Determine the [x, y] coordinate at the center of the cell enclosing the given text.  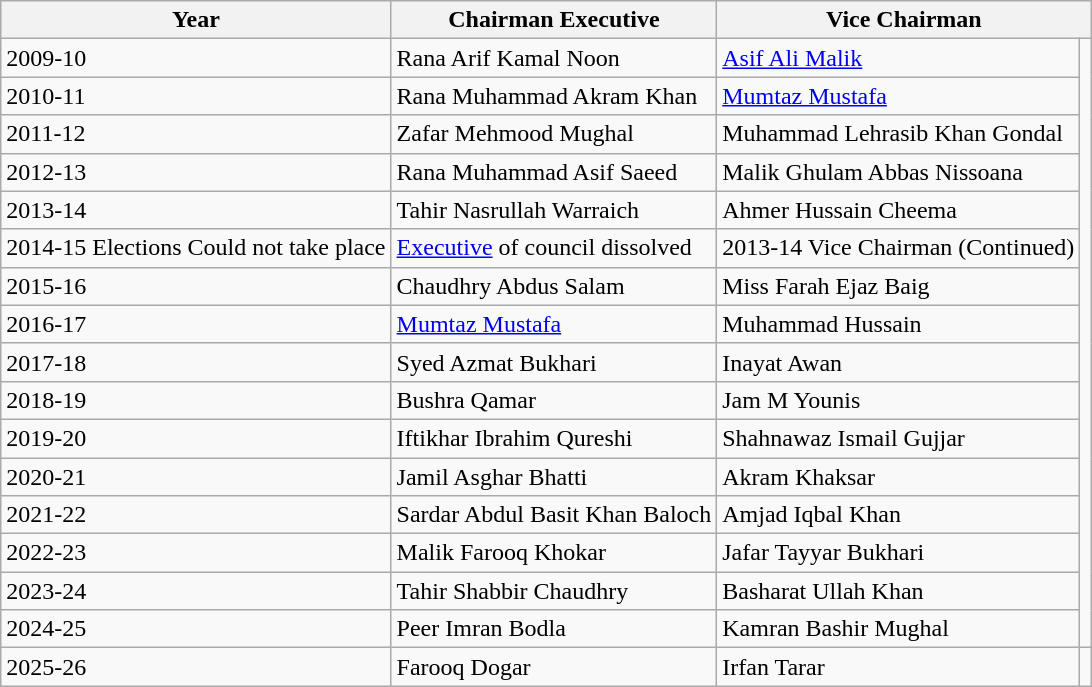
Inayat Awan [898, 362]
Rana Muhammad Asif Saeed [554, 172]
Muhammad Lehrasib Khan Gondal [898, 134]
Jafar Tayyar Bukhari [898, 553]
Tahir Shabbir Chaudhry [554, 591]
Syed Azmat Bukhari [554, 362]
2009-10 [196, 58]
Malik Ghulam Abbas Nissoana [898, 172]
Iftikhar Ibrahim Qureshi [554, 438]
Peer Imran Bodla [554, 629]
Amjad Iqbal Khan [898, 515]
2014-15 Elections Could not take place [196, 248]
Asif Ali Malik [898, 58]
2012-13 [196, 172]
Bushra Qamar [554, 400]
Akram Khaksar [898, 477]
2013-14 [196, 210]
Jamil Asghar Bhatti [554, 477]
Irfan Tarar [898, 667]
Miss Farah Ejaz Baig [898, 286]
2021-22 [196, 515]
Farooq Dogar [554, 667]
2011-12 [196, 134]
Tahir Nasrullah Warraich [554, 210]
2016-17 [196, 324]
Sardar Abdul Basit Khan Baloch [554, 515]
2018-19 [196, 400]
Chairman Executive [554, 20]
2024-25 [196, 629]
Shahnawaz Ismail Gujjar [898, 438]
2017-18 [196, 362]
2015-16 [196, 286]
Muhammad Hussain [898, 324]
Year [196, 20]
2023-24 [196, 591]
Basharat Ullah Khan [898, 591]
Malik Farooq Khokar [554, 553]
2019-20 [196, 438]
2025-26 [196, 667]
2020-21 [196, 477]
Kamran Bashir Mughal [898, 629]
Vice Chairman [904, 20]
Ahmer Hussain Cheema [898, 210]
Executive of council dissolved [554, 248]
Rana Arif Kamal Noon [554, 58]
Jam M Younis [898, 400]
2010-11 [196, 96]
2013-14 Vice Chairman (Continued) [898, 248]
Rana Muhammad Akram Khan [554, 96]
2022-23 [196, 553]
Chaudhry Abdus Salam [554, 286]
Zafar Mehmood Mughal [554, 134]
